Return [X, Y] of the center of cell containing provided text 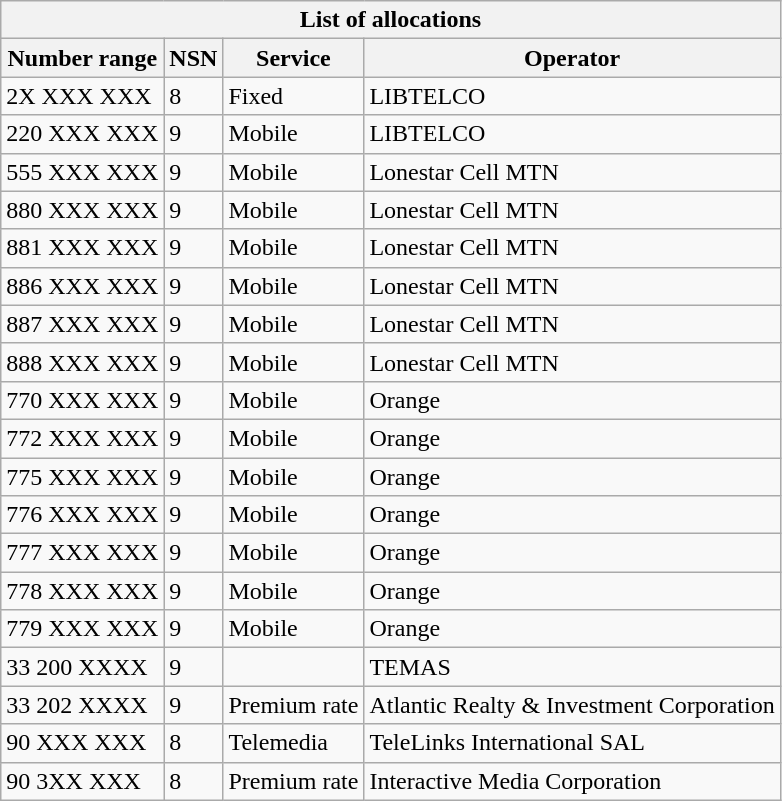
886 XXX XXX [82, 286]
Fixed [294, 96]
775 XXX XXX [82, 477]
770 XXX XXX [82, 400]
Interactive Media Corporation [572, 781]
220 XXX XXX [82, 134]
Number range [82, 58]
33 202 XXXX [82, 705]
TEMAS [572, 667]
90 XXX XXX [82, 743]
Atlantic Realty & Investment Corporation [572, 705]
772 XXX XXX [82, 438]
776 XXX XXX [82, 515]
33 200 XXXX [82, 667]
779 XXX XXX [82, 629]
777 XXX XXX [82, 553]
TeleLinks International SAL [572, 743]
90 3XX XXX [82, 781]
List of allocations [390, 20]
887 XXX XXX [82, 324]
2X XXX XXX [82, 96]
Operator [572, 58]
Service [294, 58]
555 XXX XXX [82, 172]
Telemedia [294, 743]
778 XXX XXX [82, 591]
881 XXX XXX [82, 248]
880 XXX XXX [82, 210]
NSN [194, 58]
888 XXX XXX [82, 362]
